Find where the given text appears and provide that cell's center as [X, Y] coordinate. 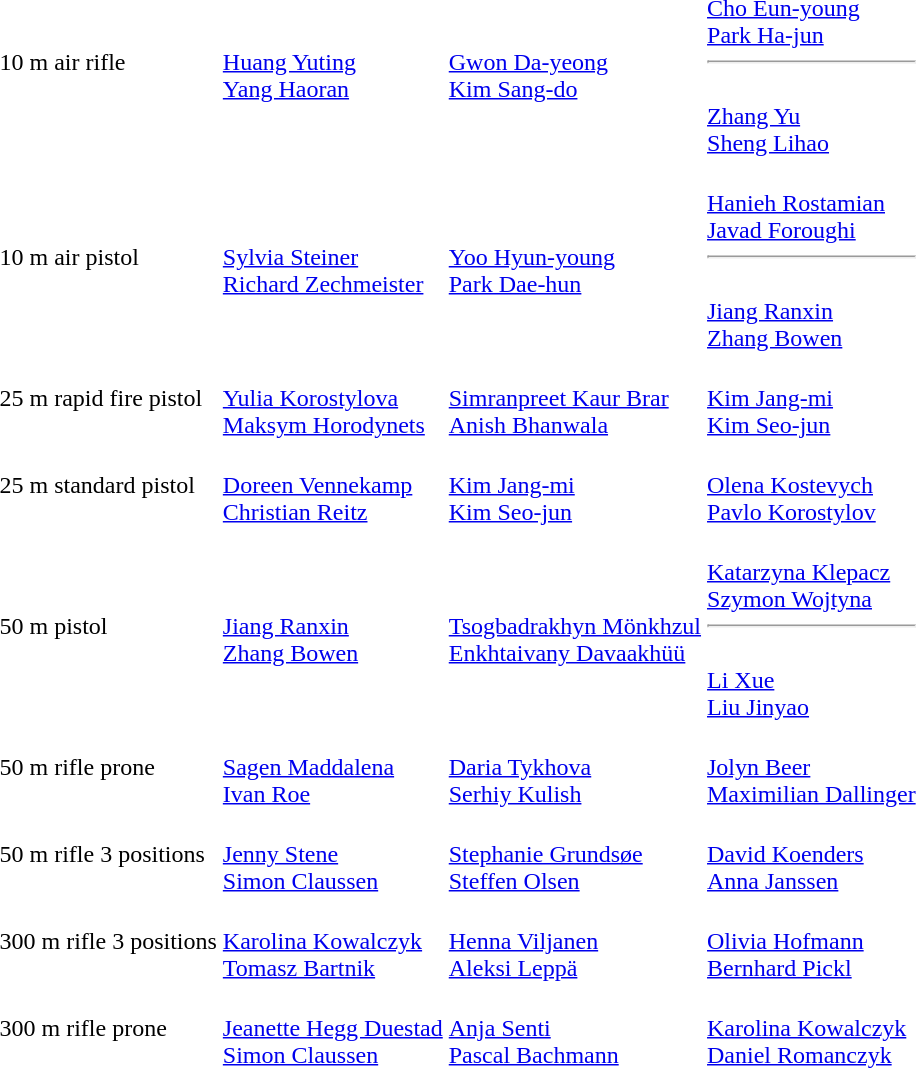
Stephanie GrundsøeSteffen Olsen [574, 854]
Kim Jang-miKim Seo-jun [574, 485]
Jiang RanxinZhang Bowen [332, 626]
Doreen VennekampChristian Reitz [332, 485]
Jenny SteneSimon Claussen [332, 854]
Yulia KorostylovaMaksym Horodynets [332, 398]
Henna ViljanenAleksi Leppä [574, 941]
Sagen MaddalenaIvan Roe [332, 767]
Yoo Hyun-youngPark Dae-hun [574, 257]
Sylvia SteinerRichard Zechmeister [332, 257]
Simranpreet Kaur BrarAnish Bhanwala [574, 398]
Tsogbadrakhyn MönkhzulEnkhtaivany Davaakhüü [574, 626]
Daria TykhovaSerhiy Kulish [574, 767]
Karolina KowalczykTomasz Bartnik [332, 941]
